Capture the cell that displays the provided text and extract its (X, Y) central coordinate. 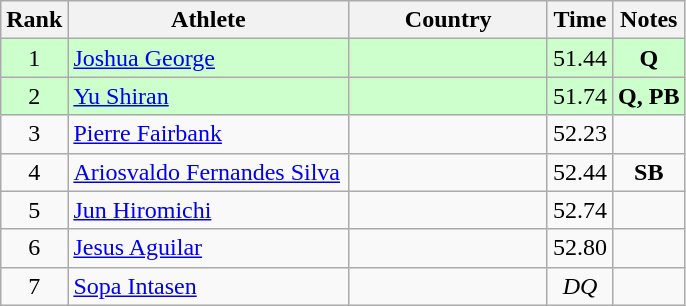
Q (649, 58)
Pierre Fairbank (208, 134)
5 (34, 210)
51.74 (580, 96)
DQ (580, 286)
52.23 (580, 134)
6 (34, 248)
2 (34, 96)
Sopa Intasen (208, 286)
4 (34, 172)
Athlete (208, 20)
7 (34, 286)
52.74 (580, 210)
Country (448, 20)
3 (34, 134)
SB (649, 172)
51.44 (580, 58)
Joshua George (208, 58)
52.80 (580, 248)
Jun Hiromichi (208, 210)
Yu Shiran (208, 96)
Q, PB (649, 96)
Ariosvaldo Fernandes Silva (208, 172)
Jesus Aguilar (208, 248)
Time (580, 20)
Rank (34, 20)
52.44 (580, 172)
Notes (649, 20)
1 (34, 58)
